Search for the cell housing the specified text and yield its (x, y) center coordinate. 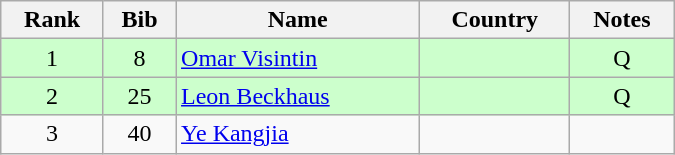
1 (52, 58)
Name (298, 20)
2 (52, 96)
Ye Kangjia (298, 134)
Notes (622, 20)
Bib (139, 20)
Rank (52, 20)
40 (139, 134)
Omar Visintin (298, 58)
3 (52, 134)
Leon Beckhaus (298, 96)
8 (139, 58)
25 (139, 96)
Country (495, 20)
